Detect which cell encompasses the target text, then output its [X, Y] center coordinate. 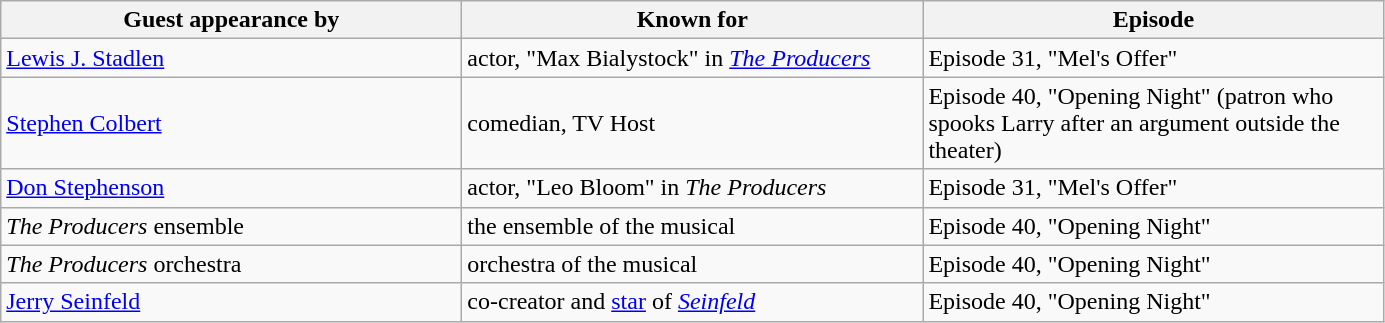
Known for [692, 20]
co-creator and star of Seinfeld [692, 302]
The Producers orchestra [232, 264]
Episode [1154, 20]
Stephen Colbert [232, 123]
Don Stephenson [232, 188]
actor, "Leo Bloom" in The Producers [692, 188]
the ensemble of the musical [692, 226]
Jerry Seinfeld [232, 302]
Lewis J. Stadlen [232, 58]
Guest appearance by [232, 20]
The Producers ensemble [232, 226]
orchestra of the musical [692, 264]
Episode 40, "Opening Night" (patron who spooks Larry after an argument outside the theater) [1154, 123]
comedian, TV Host [692, 123]
actor, "Max Bialystock" in The Producers [692, 58]
